Output the [x, y] coordinate of the center of the cell containing the given text.  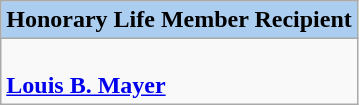
Louis B. Mayer [180, 72]
Honorary Life Member Recipient [180, 20]
